Determine the (X, Y) coordinate at the center of the cell enclosing the given text.  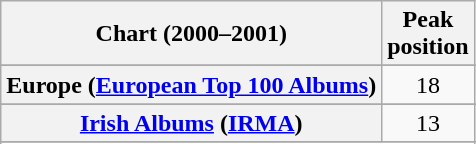
Europe (European Top 100 Albums) (192, 85)
18 (428, 85)
Chart (2000–2001) (192, 34)
13 (428, 123)
Irish Albums (IRMA) (192, 123)
Peakposition (428, 34)
